Extract the [x, y] coordinate from the center of the cell holding the provided text.  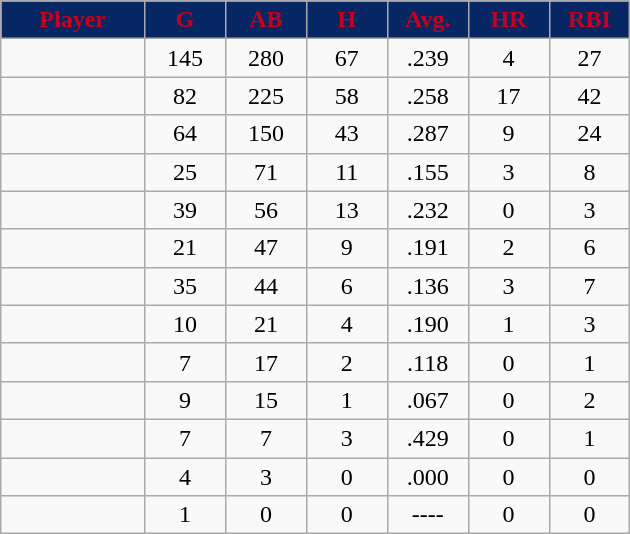
8 [590, 172]
G [186, 20]
150 [266, 134]
44 [266, 286]
RBI [590, 20]
.190 [428, 324]
82 [186, 96]
27 [590, 58]
10 [186, 324]
71 [266, 172]
15 [266, 400]
H [346, 20]
39 [186, 210]
.232 [428, 210]
HR [508, 20]
64 [186, 134]
43 [346, 134]
.239 [428, 58]
.429 [428, 438]
11 [346, 172]
13 [346, 210]
35 [186, 286]
25 [186, 172]
.191 [428, 248]
.155 [428, 172]
225 [266, 96]
67 [346, 58]
56 [266, 210]
---- [428, 515]
.118 [428, 362]
Avg. [428, 20]
Player [73, 20]
42 [590, 96]
.136 [428, 286]
280 [266, 58]
AB [266, 20]
145 [186, 58]
47 [266, 248]
24 [590, 134]
.000 [428, 477]
.067 [428, 400]
.287 [428, 134]
.258 [428, 96]
58 [346, 96]
